Detect which cell encompasses the target text, then output its (X, Y) center coordinate. 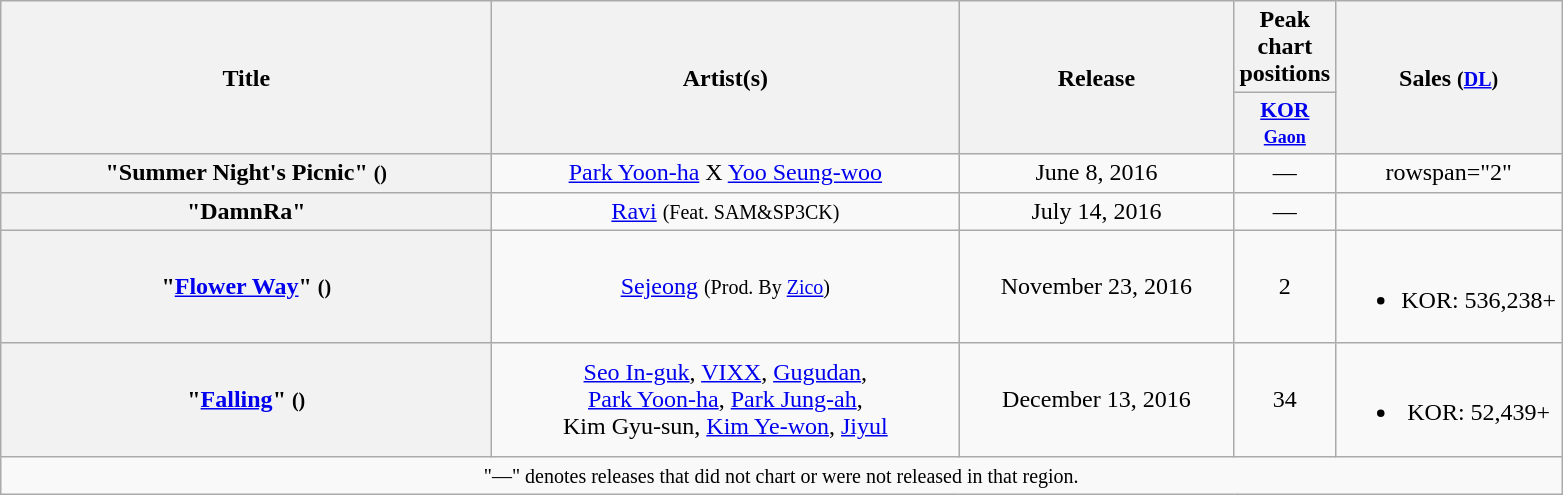
KOR: 536,238+ (1449, 286)
June 8, 2016 (1096, 173)
2 (1285, 286)
"Flower Way" () (246, 286)
KOR: 52,439+ (1449, 400)
Ravi (Feat. SAM&SP3CK) (726, 211)
Release (1096, 78)
Artist(s) (726, 78)
"DamnRa" (246, 211)
34 (1285, 400)
Title (246, 78)
"Summer Night's Picnic" () (246, 173)
December 13, 2016 (1096, 400)
rowspan="2" (1449, 173)
Seo In-guk, VIXX, Gugudan,Park Yoon-ha, Park Jung-ah, Kim Gyu-sun, Kim Ye-won, Jiyul (726, 400)
July 14, 2016 (1096, 211)
"—" denotes releases that did not chart or were not released in that region. (782, 475)
Park Yoon-ha X Yoo Seung-woo (726, 173)
Sales (DL) (1449, 78)
November 23, 2016 (1096, 286)
Sejeong (Prod. By Zico) (726, 286)
Peak chart positions (1285, 47)
"Falling" () (246, 400)
KORGaon (1285, 124)
